Output the (X, Y) coordinate of the center of the cell containing the given text.  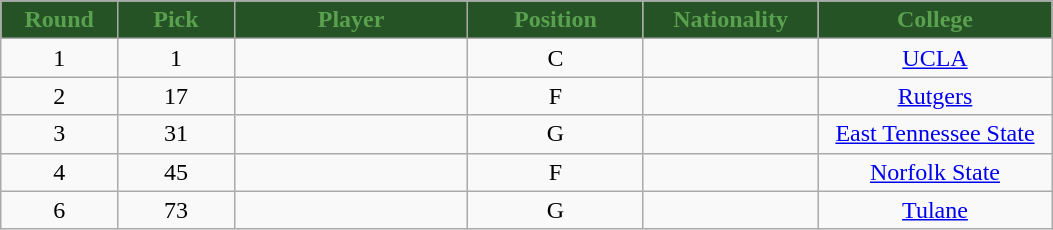
2 (60, 96)
C (556, 58)
Nationality (730, 20)
Pick (176, 20)
73 (176, 210)
31 (176, 134)
3 (60, 134)
East Tennessee State (935, 134)
Tulane (935, 210)
4 (60, 172)
Round (60, 20)
17 (176, 96)
Position (556, 20)
Rutgers (935, 96)
45 (176, 172)
Norfolk State (935, 172)
Player (351, 20)
UCLA (935, 58)
College (935, 20)
6 (60, 210)
